Output the [x, y] coordinate of the center of the cell containing the given text.  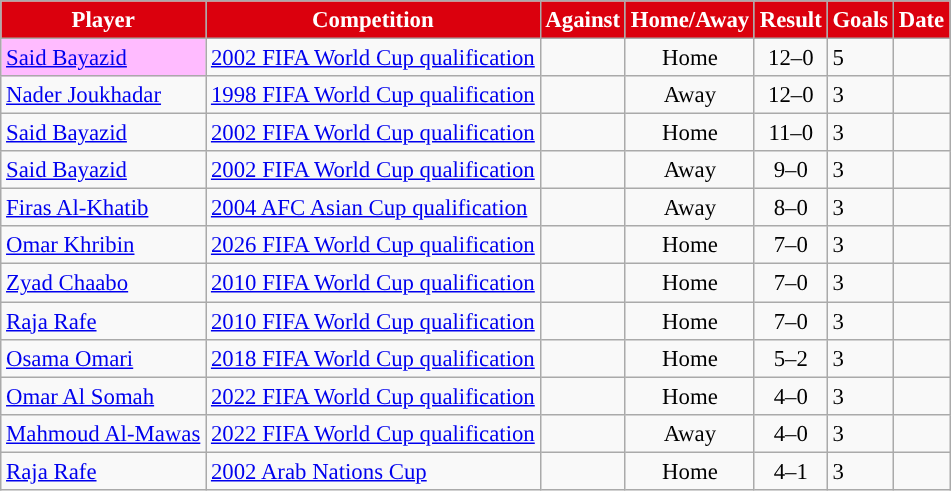
Nader Joukhadar [104, 95]
Result [790, 20]
4–1 [790, 471]
Home/Away [690, 20]
9–0 [790, 170]
Osama Omari [104, 358]
Omar Al Somah [104, 396]
1998 FIFA World Cup qualification [373, 95]
Mahmoud Al-Mawas [104, 433]
Goals [860, 20]
5–2 [790, 358]
5 [860, 58]
Zyad Chaabo [104, 283]
Player [104, 20]
Date [921, 20]
Against [582, 20]
2002 Arab Nations Cup [373, 471]
2018 FIFA World Cup qualification [373, 358]
11–0 [790, 133]
Competition [373, 20]
Firas Al-Khatib [104, 208]
2026 FIFA World Cup qualification [373, 245]
Omar Khribin [104, 245]
2004 AFC Asian Cup qualification [373, 208]
8–0 [790, 208]
